Capture the cell that displays the provided text and extract its (x, y) central coordinate. 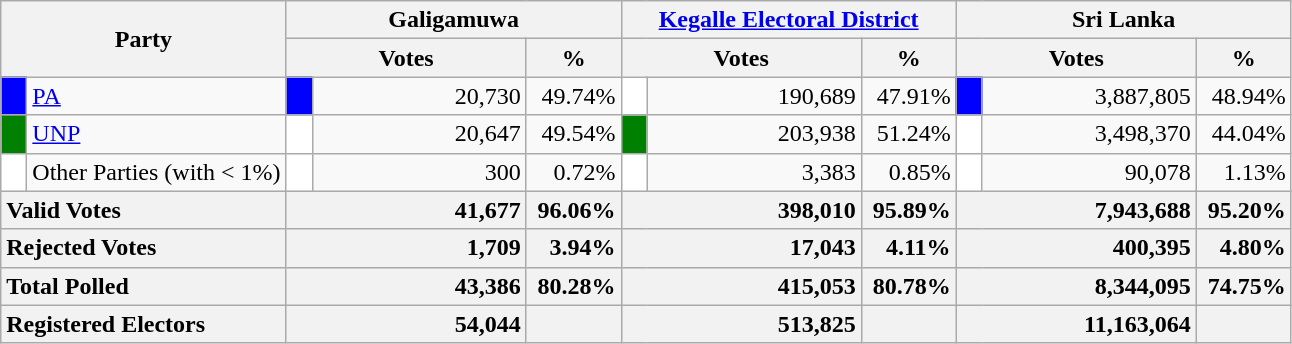
49.54% (574, 134)
Galigamuwa (454, 20)
90,078 (1089, 172)
95.20% (1244, 210)
41,677 (406, 210)
0.72% (574, 172)
1.13% (1244, 172)
398,010 (741, 210)
3,383 (754, 172)
UNP (156, 134)
44.04% (1244, 134)
7,943,688 (1076, 210)
203,938 (754, 134)
96.06% (574, 210)
43,386 (406, 286)
Total Polled (144, 286)
Other Parties (with < 1%) (156, 172)
Sri Lanka (1124, 20)
1,709 (406, 248)
3,887,805 (1089, 96)
48.94% (1244, 96)
400,395 (1076, 248)
49.74% (574, 96)
190,689 (754, 96)
20,730 (419, 96)
4.80% (1244, 248)
Kegalle Electoral District (788, 20)
415,053 (741, 286)
20,647 (419, 134)
51.24% (908, 134)
54,044 (406, 324)
47.91% (908, 96)
Party (144, 39)
3.94% (574, 248)
17,043 (741, 248)
Valid Votes (144, 210)
4.11% (908, 248)
3,498,370 (1089, 134)
11,163,064 (1076, 324)
74.75% (1244, 286)
PA (156, 96)
0.85% (908, 172)
80.78% (908, 286)
513,825 (741, 324)
80.28% (574, 286)
Registered Electors (144, 324)
8,344,095 (1076, 286)
Rejected Votes (144, 248)
300 (419, 172)
95.89% (908, 210)
